Extract the (X, Y) coordinate from the center of the cell holding the provided text.  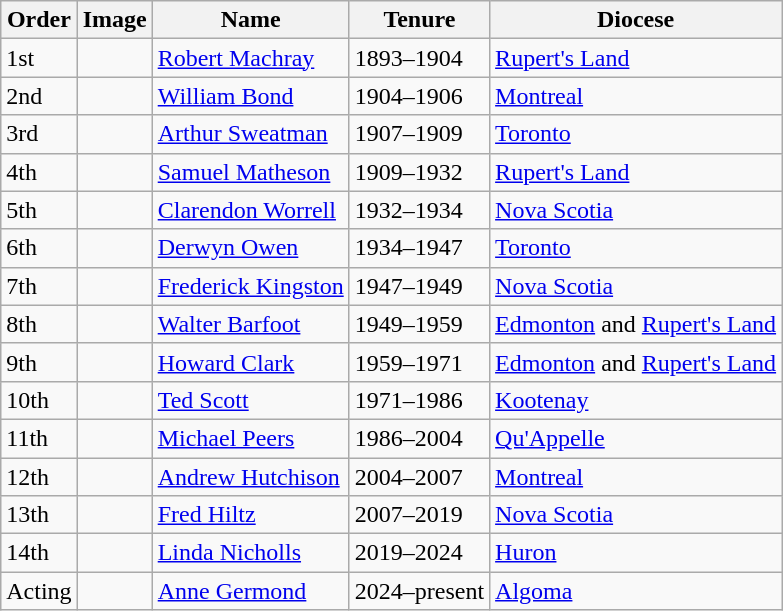
9th (39, 362)
3rd (39, 134)
6th (39, 248)
1971–1986 (419, 400)
Tenure (419, 20)
William Bond (250, 96)
1893–1904 (419, 58)
Michael Peers (250, 438)
Frederick Kingston (250, 286)
Robert Machray (250, 58)
2004–2007 (419, 477)
10th (39, 400)
Anne Germond (250, 591)
2nd (39, 96)
Samuel Matheson (250, 172)
1904–1906 (419, 96)
5th (39, 210)
Fred Hiltz (250, 515)
Walter Barfoot (250, 324)
8th (39, 324)
Derwyn Owen (250, 248)
1st (39, 58)
Andrew Hutchison (250, 477)
1907–1909 (419, 134)
Kootenay (636, 400)
Diocese (636, 20)
Acting (39, 591)
1932–1934 (419, 210)
4th (39, 172)
11th (39, 438)
Ted Scott (250, 400)
13th (39, 515)
Image (114, 20)
Name (250, 20)
Howard Clark (250, 362)
1949–1959 (419, 324)
1934–1947 (419, 248)
1986–2004 (419, 438)
1947–1949 (419, 286)
Algoma (636, 591)
2024–present (419, 591)
Huron (636, 553)
Arthur Sweatman (250, 134)
14th (39, 553)
2019–2024 (419, 553)
Qu'Appelle (636, 438)
7th (39, 286)
Order (39, 20)
Clarendon Worrell (250, 210)
12th (39, 477)
Linda Nicholls (250, 553)
1959–1971 (419, 362)
2007–2019 (419, 515)
1909–1932 (419, 172)
